Identify which cell holds the provided text, then report its (X, Y) central coordinate. 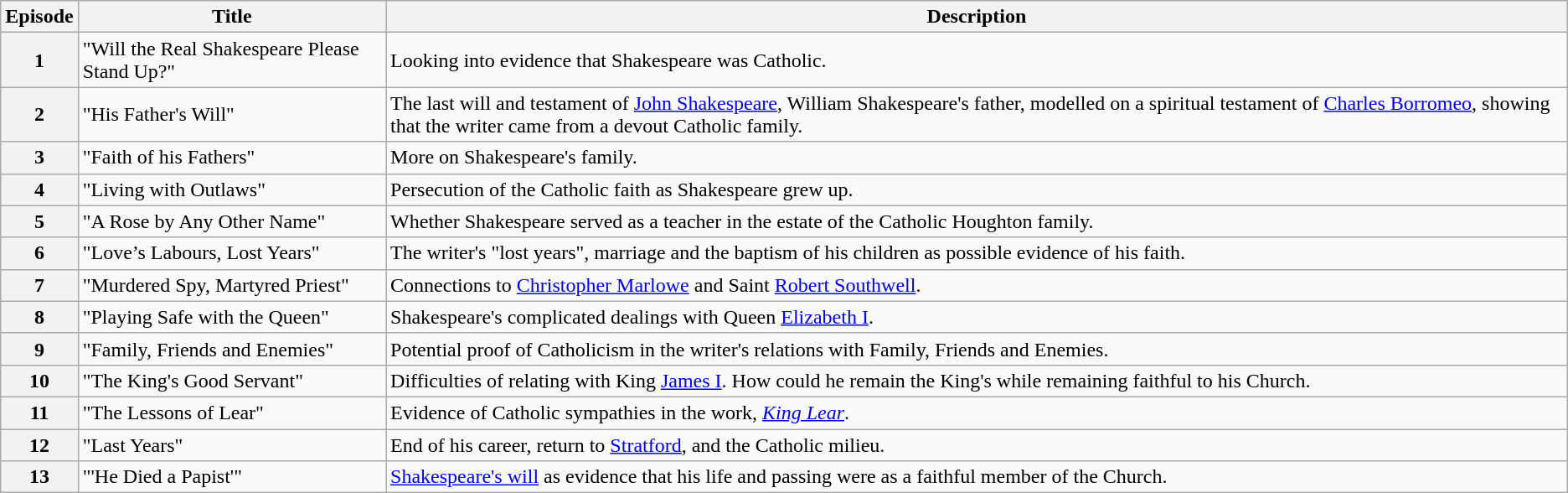
The writer's "lost years", marriage and the baptism of his children as possible evidence of his faith. (977, 253)
"The Lessons of Lear" (231, 413)
Persecution of the Catholic faith as Shakespeare grew up. (977, 189)
"His Father's Will" (231, 114)
"Last Years" (231, 445)
10 (39, 381)
End of his career, return to Stratford, and the Catholic milieu. (977, 445)
Difficulties of relating with King James I. How could he remain the King's while remaining faithful to his Church. (977, 381)
Looking into evidence that Shakespeare was Catholic. (977, 60)
7 (39, 285)
5 (39, 221)
12 (39, 445)
"A Rose by Any Other Name" (231, 221)
More on Shakespeare's family. (977, 158)
Episode (39, 17)
"Murdered Spy, Martyred Priest" (231, 285)
9 (39, 349)
Connections to Christopher Marlowe and Saint Robert Southwell. (977, 285)
Whether Shakespeare served as a teacher in the estate of the Catholic Houghton family. (977, 221)
Shakespeare's will as evidence that his life and passing were as a faithful member of the Church. (977, 477)
"Will the Real Shakespeare Please Stand Up?" (231, 60)
11 (39, 413)
6 (39, 253)
4 (39, 189)
3 (39, 158)
Potential proof of Catholicism in the writer's relations with Family, Friends and Enemies. (977, 349)
"The King's Good Servant" (231, 381)
"Love’s Labours, Lost Years" (231, 253)
1 (39, 60)
"Living with Outlaws" (231, 189)
Description (977, 17)
"Family, Friends and Enemies" (231, 349)
Title (231, 17)
Evidence of Catholic sympathies in the work, King Lear. (977, 413)
13 (39, 477)
8 (39, 317)
"Playing Safe with the Queen" (231, 317)
"'He Died a Papist'" (231, 477)
Shakespeare's complicated dealings with Queen Elizabeth I. (977, 317)
"Faith of his Fathers" (231, 158)
2 (39, 114)
